Capture the cell that displays the provided text and extract its [X, Y] central coordinate. 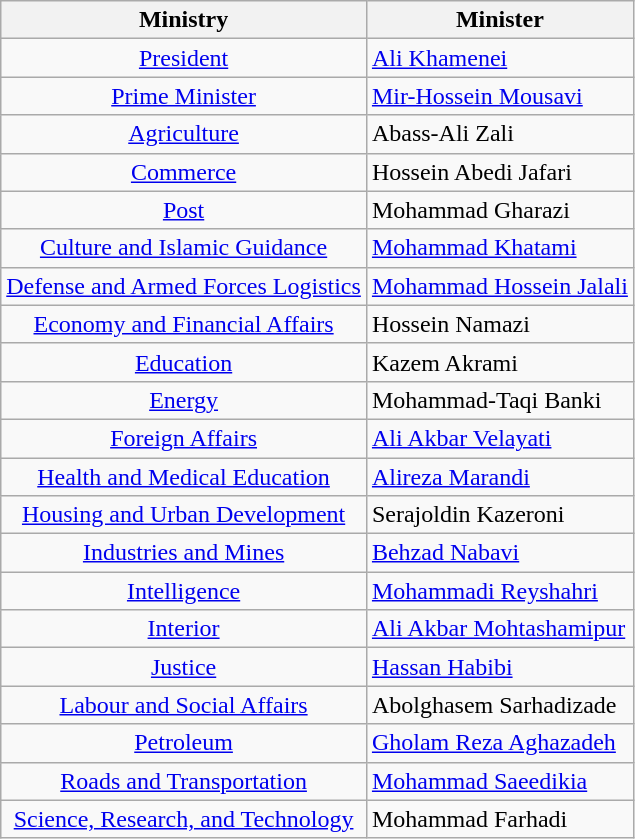
Culture and Islamic Guidance [184, 248]
Education [184, 362]
Mohammad Hossein Jalali [500, 286]
Defense and Armed Forces Logistics [184, 286]
Mohammad Khatami [500, 248]
Gholam Reza Aghazadeh [500, 743]
Mir-Hossein Mousavi [500, 96]
Mohammad Farhadi [500, 819]
Economy and Financial Affairs [184, 324]
Mohammadi Reyshahri [500, 591]
Serajoldin Kazeroni [500, 515]
Hassan Habibi [500, 667]
Labour and Social Affairs [184, 705]
Commerce [184, 172]
Petroleum [184, 743]
Ali Akbar Velayati [500, 438]
Prime Minister [184, 96]
President [184, 58]
Roads and Transportation [184, 781]
Minister [500, 20]
Mohammad Gharazi [500, 210]
Health and Medical Education [184, 477]
Justice [184, 667]
Alireza Marandi [500, 477]
Behzad Nabavi [500, 553]
Ministry [184, 20]
Abolghasem Sarhadizade [500, 705]
Agriculture [184, 134]
Ali Khamenei [500, 58]
Kazem Akrami [500, 362]
Mohammad Saeedikia [500, 781]
Interior [184, 629]
Mohammad-Taqi Banki [500, 400]
Science, Research, and Technology [184, 819]
Ali Akbar Mohtashamipur [500, 629]
Hossein Namazi [500, 324]
Energy [184, 400]
Housing and Urban Development [184, 515]
Foreign Affairs [184, 438]
Intelligence [184, 591]
Industries and Mines [184, 553]
Hossein Abedi Jafari [500, 172]
Abass-Ali Zali [500, 134]
Post [184, 210]
